Scan for the cell matching the given text and deliver its (X, Y) coordinate at center. 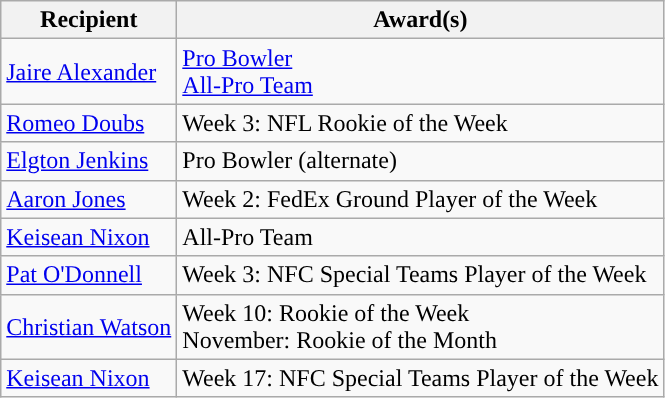
Pat O'Donnell (89, 275)
Week 3: NFL Rookie of the Week (420, 123)
Award(s) (420, 20)
Jaire Alexander (89, 72)
Week 10: Rookie of the WeekNovember: Rookie of the Month (420, 326)
Pro Bowler (alternate) (420, 161)
Week 17: NFC Special Teams Player of the Week (420, 378)
Elgton Jenkins (89, 161)
Week 2: FedEx Ground Player of the Week (420, 199)
Christian Watson (89, 326)
Recipient (89, 20)
All-Pro Team (420, 237)
Pro BowlerAll-Pro Team (420, 72)
Week 3: NFC Special Teams Player of the Week (420, 275)
Aaron Jones (89, 199)
Romeo Doubs (89, 123)
